From the cell containing the given text, extract its center point as [X, Y] coordinate. 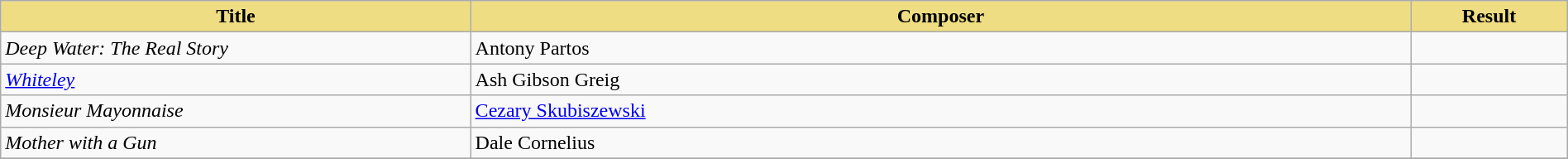
Ash Gibson Greig [941, 79]
Whiteley [236, 79]
Monsieur Mayonnaise [236, 111]
Dale Cornelius [941, 142]
Composer [941, 17]
Result [1489, 17]
Mother with a Gun [236, 142]
Title [236, 17]
Cezary Skubiszewski [941, 111]
Antony Partos [941, 48]
Deep Water: The Real Story [236, 48]
